Return the [X, Y] coordinate for the center point of the cell that contains the specified text.  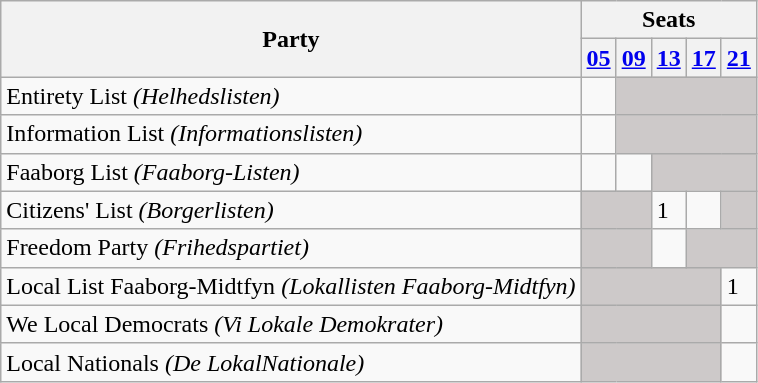
Local List Faaborg-Midtfyn (Lokallisten Faaborg-Midtfyn) [291, 286]
Information List (Informationslisten) [291, 134]
Seats [668, 20]
09 [634, 58]
Party [291, 39]
Local Nationals (De LokalNationale) [291, 362]
Freedom Party (Frihedspartiet) [291, 248]
Citizens' List (Borgerlisten) [291, 210]
Faaborg List (Faaborg-Listen) [291, 172]
17 [704, 58]
13 [668, 58]
We Local Democrats (Vi Lokale Demokrater) [291, 324]
05 [598, 58]
Entirety List (Helhedslisten) [291, 96]
21 [738, 58]
